Output the (X, Y) coordinate of the center of the cell containing the given text.  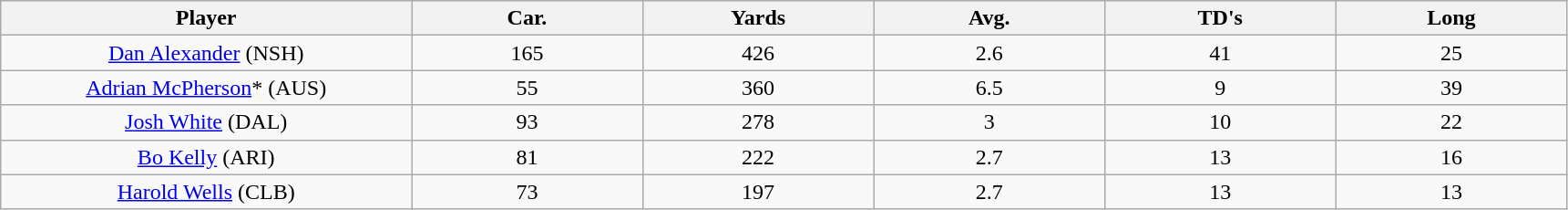
55 (528, 88)
278 (758, 122)
3 (989, 122)
Avg. (989, 18)
Bo Kelly (ARI) (206, 157)
25 (1451, 53)
10 (1220, 122)
Dan Alexander (NSH) (206, 53)
TD's (1220, 18)
Long (1451, 18)
Adrian McPherson* (AUS) (206, 88)
6.5 (989, 88)
73 (528, 192)
426 (758, 53)
Harold Wells (CLB) (206, 192)
93 (528, 122)
222 (758, 157)
22 (1451, 122)
360 (758, 88)
9 (1220, 88)
165 (528, 53)
16 (1451, 157)
41 (1220, 53)
Player (206, 18)
197 (758, 192)
81 (528, 157)
Josh White (DAL) (206, 122)
2.6 (989, 53)
Car. (528, 18)
39 (1451, 88)
Yards (758, 18)
